Capture the cell that displays the provided text and extract its [x, y] central coordinate. 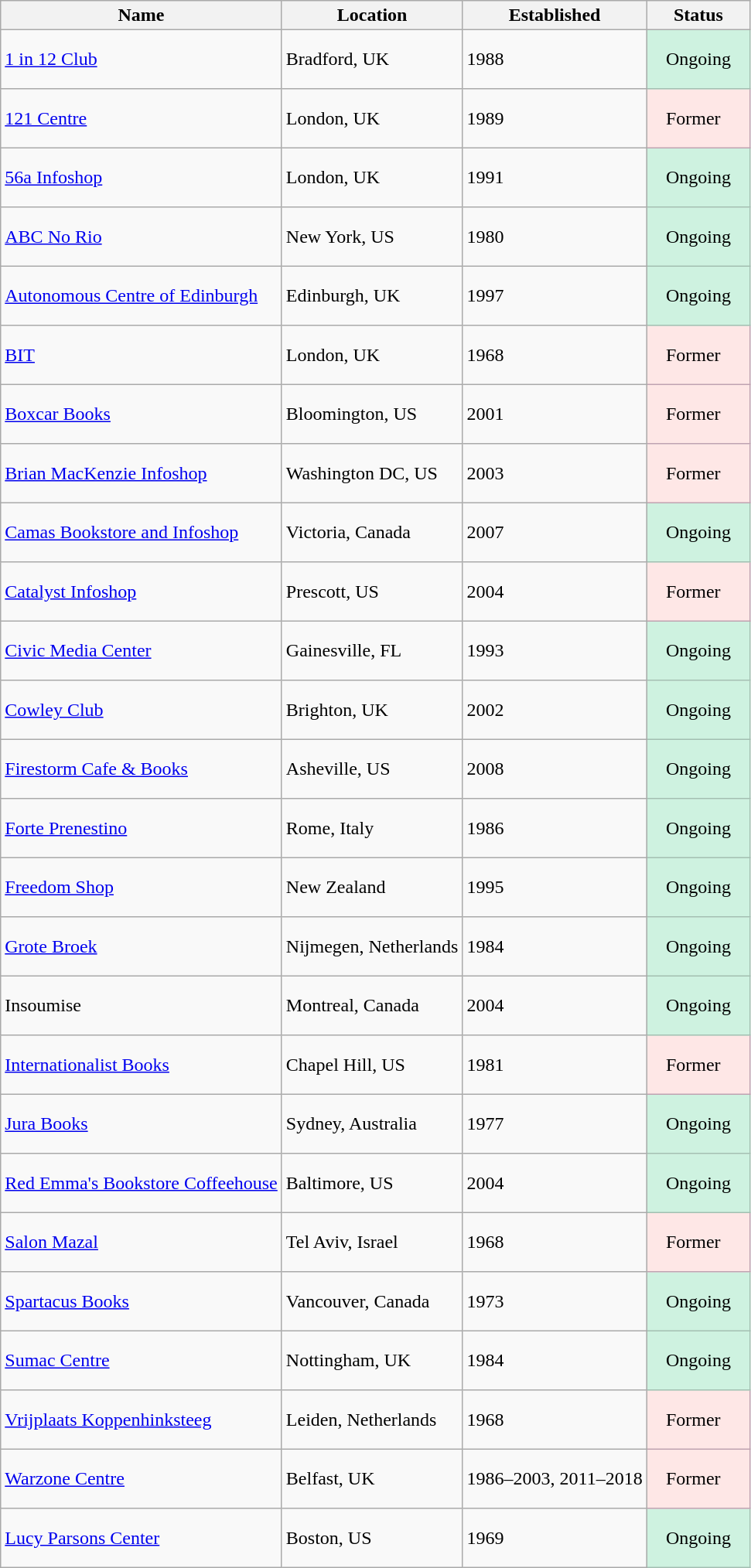
Internationalist Books [142, 1065]
Baltimore, US [372, 1183]
Nottingham, UK [372, 1361]
Grote Broek [142, 946]
1993 [555, 651]
Firestorm Cafe & Books [142, 769]
Salon Mazal [142, 1242]
Sumac Centre [142, 1361]
Forte Prenestino [142, 828]
Red Emma's Bookstore Coffeehouse [142, 1183]
1 in 12 Club [142, 60]
1988 [555, 60]
Brighton, UK [372, 710]
Vrijplaats Koppenhinksteeg [142, 1420]
BIT [142, 355]
Victoria, Canada [372, 533]
Brian MacKenzie Infoshop [142, 473]
2002 [555, 710]
Montreal, Canada [372, 1006]
56a Infoshop [142, 178]
New Zealand [372, 888]
1981 [555, 1065]
2001 [555, 414]
Autonomous Centre of Edinburgh [142, 296]
Freedom Shop [142, 888]
1969 [555, 1538]
Warzone Centre [142, 1479]
Boxcar Books [142, 414]
Rome, Italy [372, 828]
121 Centre [142, 118]
1989 [555, 118]
Jura Books [142, 1124]
Tel Aviv, Israel [372, 1242]
Status [698, 15]
Catalyst Infoshop [142, 591]
Established [555, 15]
Vancouver, Canada [372, 1301]
1980 [555, 237]
Civic Media Center [142, 651]
Leiden, Netherlands [372, 1420]
Bloomington, US [372, 414]
Name [142, 15]
1986 [555, 828]
Bradford, UK [372, 60]
Location [372, 15]
New York, US [372, 237]
Sydney, Australia [372, 1124]
Spartacus Books [142, 1301]
Washington DC, US [372, 473]
1973 [555, 1301]
ABC No Rio [142, 237]
2007 [555, 533]
Edinburgh, UK [372, 296]
Asheville, US [372, 769]
1977 [555, 1124]
Lucy Parsons Center [142, 1538]
1991 [555, 178]
Cowley Club [142, 710]
Gainesville, FL [372, 651]
Belfast, UK [372, 1479]
Camas Bookstore and Infoshop [142, 533]
Chapel Hill, US [372, 1065]
Nijmegen, Netherlands [372, 946]
1995 [555, 888]
Prescott, US [372, 591]
2003 [555, 473]
2008 [555, 769]
1997 [555, 296]
Insoumise [142, 1006]
1986–2003, 2011–2018 [555, 1479]
Boston, US [372, 1538]
